From the cell containing the given text, extract its center point as (X, Y) coordinate. 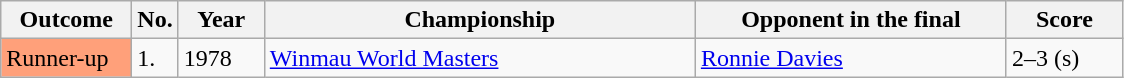
1. (155, 58)
No. (155, 20)
Winmau World Masters (480, 58)
Outcome (66, 20)
Year (221, 20)
Championship (480, 20)
Ronnie Davies (850, 58)
2–3 (s) (1064, 58)
Runner-up (66, 58)
Opponent in the final (850, 20)
Score (1064, 20)
1978 (221, 58)
